Find where the given text appears and provide that cell's center as [x, y] coordinate. 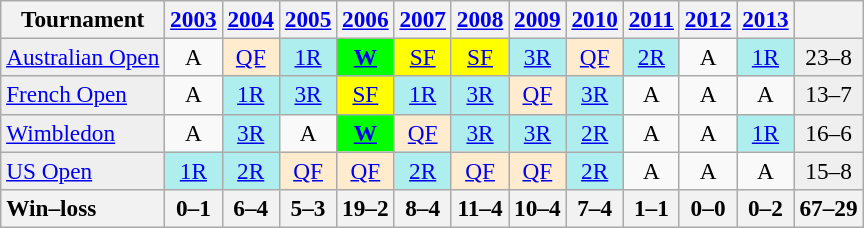
2006 [366, 19]
2005 [308, 19]
French Open [83, 95]
US Open [83, 170]
6–4 [250, 208]
2007 [422, 19]
0–1 [194, 208]
19–2 [366, 208]
2004 [250, 19]
2013 [766, 19]
Tournament [83, 19]
5–3 [308, 208]
2012 [708, 19]
2003 [194, 19]
15–8 [828, 170]
2009 [538, 19]
13–7 [828, 95]
16–6 [828, 133]
1–1 [651, 208]
23–8 [828, 57]
67–29 [828, 208]
0–2 [766, 208]
8–4 [422, 208]
Australian Open [83, 57]
7–4 [594, 208]
10–4 [538, 208]
11–4 [480, 208]
Win–loss [83, 208]
0–0 [708, 208]
Wimbledon [83, 133]
2011 [651, 19]
2010 [594, 19]
2008 [480, 19]
